Scan for the cell matching the given text and deliver its (x, y) coordinate at center. 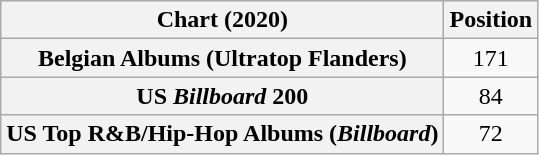
Belgian Albums (Ultratop Flanders) (222, 58)
84 (491, 96)
US Billboard 200 (222, 96)
Position (491, 20)
Chart (2020) (222, 20)
US Top R&B/Hip-Hop Albums (Billboard) (222, 134)
171 (491, 58)
72 (491, 134)
